For the text-containing cell, return its midpoint in [X, Y] coordinate format. 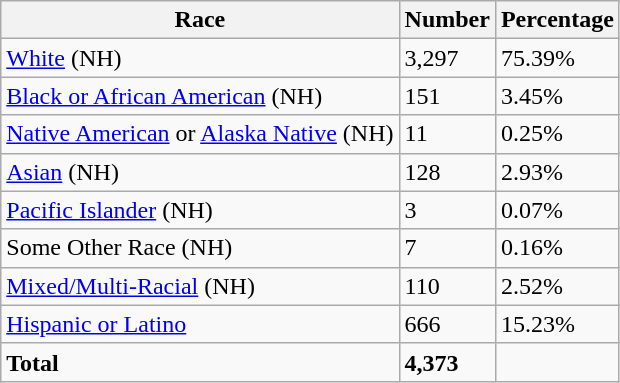
Total [200, 362]
151 [447, 96]
110 [447, 286]
Black or African American (NH) [200, 96]
11 [447, 134]
0.25% [557, 134]
128 [447, 172]
Number [447, 20]
Mixed/Multi-Racial (NH) [200, 286]
4,373 [447, 362]
7 [447, 248]
0.16% [557, 248]
15.23% [557, 324]
3 [447, 210]
White (NH) [200, 58]
Percentage [557, 20]
2.93% [557, 172]
Hispanic or Latino [200, 324]
Race [200, 20]
3.45% [557, 96]
Native American or Alaska Native (NH) [200, 134]
666 [447, 324]
0.07% [557, 210]
Asian (NH) [200, 172]
Some Other Race (NH) [200, 248]
3,297 [447, 58]
Pacific Islander (NH) [200, 210]
75.39% [557, 58]
2.52% [557, 286]
